Pinpoint the cell where the given text exists, returning its (x, y) midpoint coordinate. 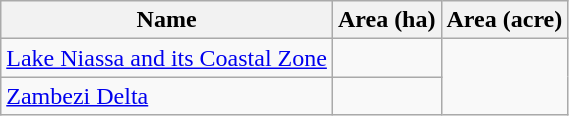
Area (acre) (504, 20)
Area (ha) (386, 20)
Lake Niassa and its Coastal Zone (167, 58)
Name (167, 20)
Zambezi Delta (167, 96)
